Search for the cell housing the specified text and yield its (x, y) center coordinate. 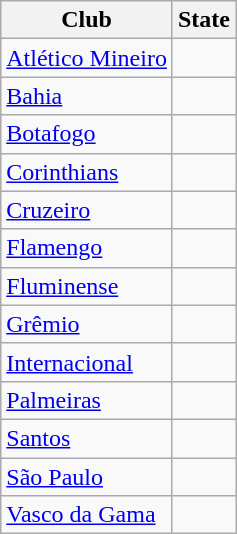
State (204, 20)
Vasco da Gama (87, 515)
Flamengo (87, 248)
Internacional (87, 362)
Club (87, 20)
Santos (87, 438)
Corinthians (87, 172)
Bahia (87, 96)
Atlético Mineiro (87, 58)
Fluminense (87, 286)
São Paulo (87, 477)
Palmeiras (87, 400)
Botafogo (87, 134)
Cruzeiro (87, 210)
Grêmio (87, 324)
